Identify which cell holds the provided text, then report its [x, y] central coordinate. 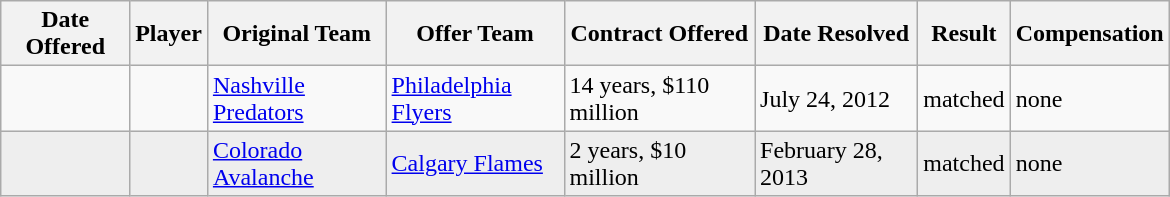
Date Offered [66, 34]
Calgary Flames [475, 164]
Nashville Predators [296, 98]
Contract Offered [660, 34]
Compensation [1090, 34]
Original Team [296, 34]
February 28, 2013 [836, 164]
Player [169, 34]
July 24, 2012 [836, 98]
Date Resolved [836, 34]
Philadelphia Flyers [475, 98]
Offer Team [475, 34]
2 years, $10 million [660, 164]
Result [964, 34]
Colorado Avalanche [296, 164]
14 years, $110 million [660, 98]
